Determine the [x, y] coordinate at the center of the cell enclosing the given text.  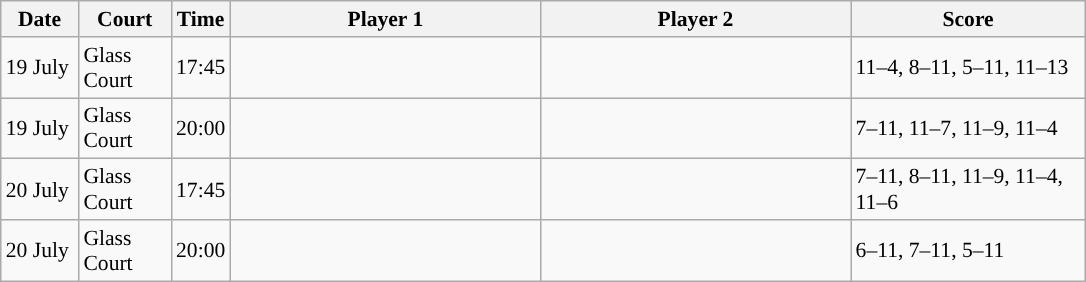
11–4, 8–11, 5–11, 11–13 [968, 68]
Date [40, 19]
Score [968, 19]
6–11, 7–11, 5–11 [968, 250]
7–11, 11–7, 11–9, 11–4 [968, 128]
7–11, 8–11, 11–9, 11–4, 11–6 [968, 190]
Time [200, 19]
Player 2 [695, 19]
Court [124, 19]
Player 1 [385, 19]
